For the text-containing cell, return its midpoint in [X, Y] coordinate format. 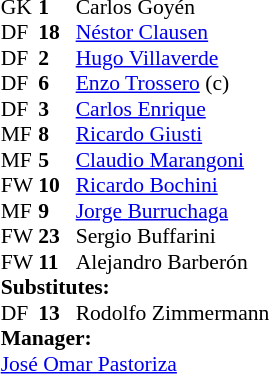
3 [57, 109]
23 [57, 237]
6 [57, 83]
2 [57, 58]
18 [57, 33]
8 [57, 135]
5 [57, 160]
13 [57, 313]
10 [57, 185]
11 [57, 262]
9 [57, 211]
